For the text-containing cell, return its midpoint in (x, y) coordinate format. 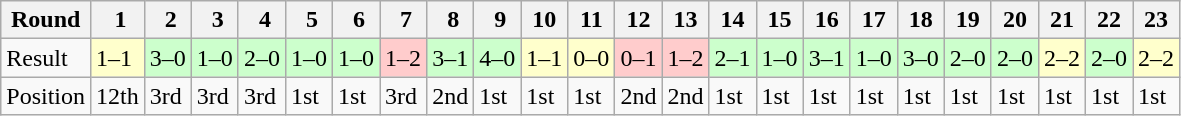
13 (686, 20)
3 (214, 20)
23 (1156, 20)
12 (638, 20)
20 (1014, 20)
17 (874, 20)
2 (168, 20)
1 (118, 20)
22 (1110, 20)
15 (780, 20)
0–1 (638, 58)
6 (356, 20)
12th (118, 96)
7 (404, 20)
10 (544, 20)
Position (46, 96)
Result (46, 58)
14 (732, 20)
Round (46, 20)
19 (968, 20)
21 (1062, 20)
18 (920, 20)
2–1 (732, 58)
8 (450, 20)
4 (262, 20)
5 (308, 20)
11 (592, 20)
0–0 (592, 58)
4–0 (498, 58)
9 (498, 20)
16 (826, 20)
